Identify which cell holds the provided text, then report its [x, y] central coordinate. 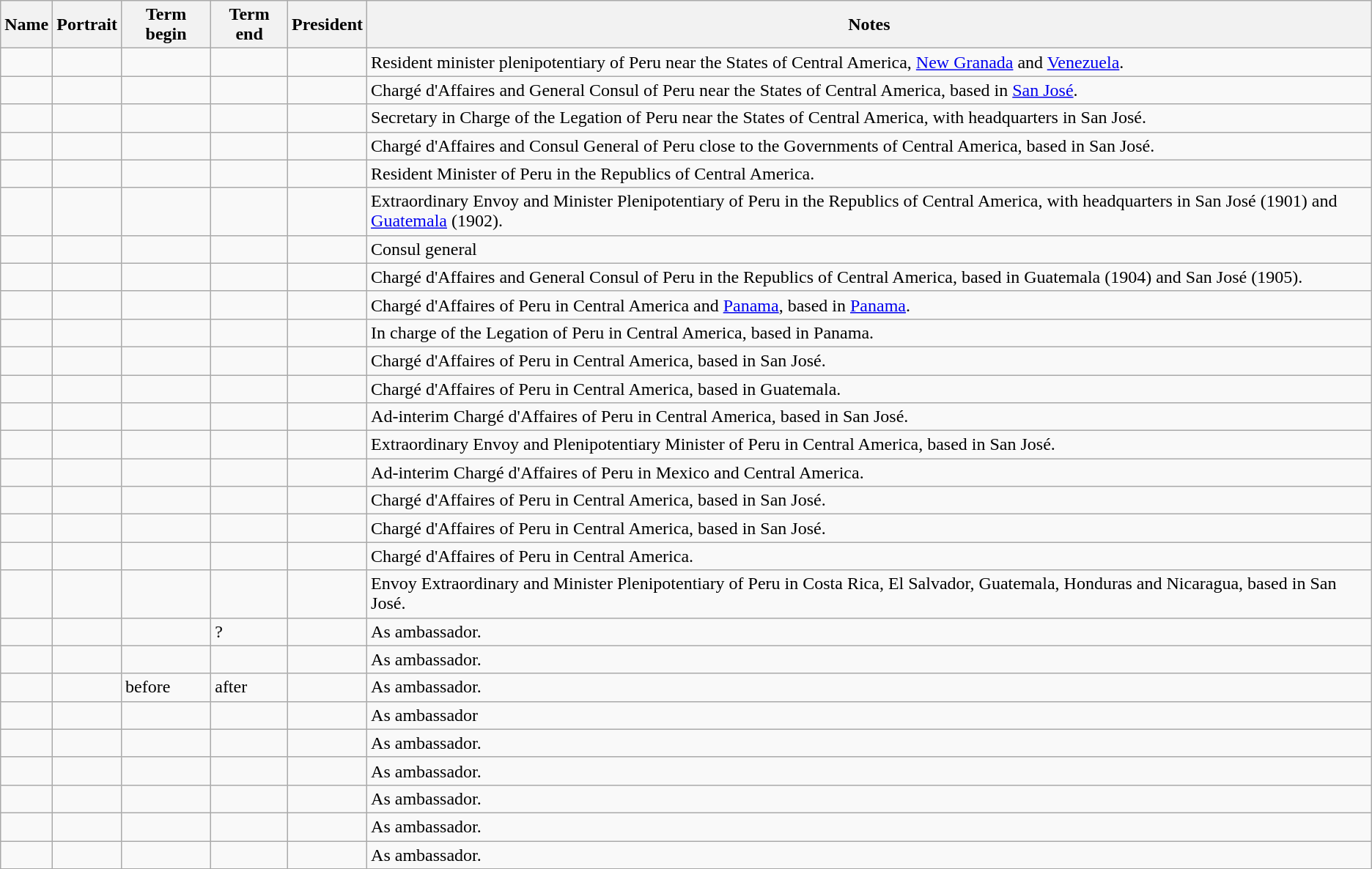
Envoy Extraordinary and Minister Plenipotentiary of Peru in Costa Rica, El Salvador, Guatemala, Honduras and Nicaragua, based in San José. [869, 593]
? [249, 632]
Ad-interim Chargé d'Affaires of Peru in Mexico and Central America. [869, 473]
Resident Minister of Peru in the Republics of Central America. [869, 174]
Ad-interim Chargé d'Affaires of Peru in Central America, based in San José. [869, 417]
President [328, 25]
Chargé d'Affaires and General Consul of Peru near the States of Central America, based in San José. [869, 90]
Chargé d'Affaires of Peru in Central America and Panama, based in Panama. [869, 305]
Chargé d'Affaires of Peru in Central America, based in Guatemala. [869, 389]
Chargé d'Affaires and General Consul of Peru in the Republics of Central America, based in Guatemala (1904) and San José (1905). [869, 277]
Term begin [166, 25]
Consul general [869, 249]
Resident minister plenipotentiary of Peru near the States of Central America, New Granada and Venezuela. [869, 62]
Term end [249, 25]
Notes [869, 25]
after [249, 687]
before [166, 687]
In charge of the Legation of Peru in Central America, based in Panama. [869, 333]
Extraordinary Envoy and Plenipotentiary Minister of Peru in Central America, based in San José. [869, 445]
Secretary in Charge of the Legation of Peru near the States of Central America, with headquarters in San José. [869, 118]
Name [26, 25]
Portrait [87, 25]
Chargé d'Affaires and Consul General of Peru close to the Governments of Central America, based in San José. [869, 146]
Chargé d'Affaires of Peru in Central America. [869, 556]
As ambassador [869, 715]
